Pinpoint the cell where the given text exists, returning its (x, y) midpoint coordinate. 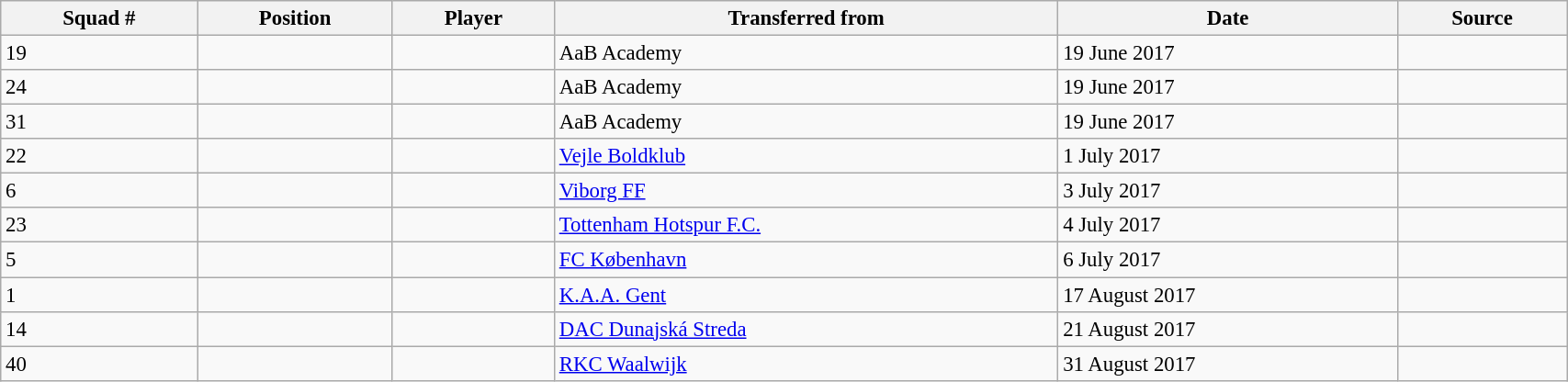
FC København (806, 260)
21 August 2017 (1227, 329)
31 August 2017 (1227, 364)
Source (1482, 18)
5 (99, 260)
Transferred from (806, 18)
Tottenham Hotspur F.C. (806, 225)
Position (295, 18)
Player (473, 18)
3 July 2017 (1227, 191)
RKC Waalwijk (806, 364)
Viborg FF (806, 191)
14 (99, 329)
4 July 2017 (1227, 225)
6 (99, 191)
DAC Dunajská Streda (806, 329)
1 July 2017 (1227, 156)
40 (99, 364)
31 (99, 122)
22 (99, 156)
6 July 2017 (1227, 260)
24 (99, 87)
1 (99, 295)
K.A.A. Gent (806, 295)
23 (99, 225)
19 (99, 53)
Vejle Boldklub (806, 156)
Date (1227, 18)
Squad # (99, 18)
17 August 2017 (1227, 295)
